From the cell containing the given text, extract its center point as (x, y) coordinate. 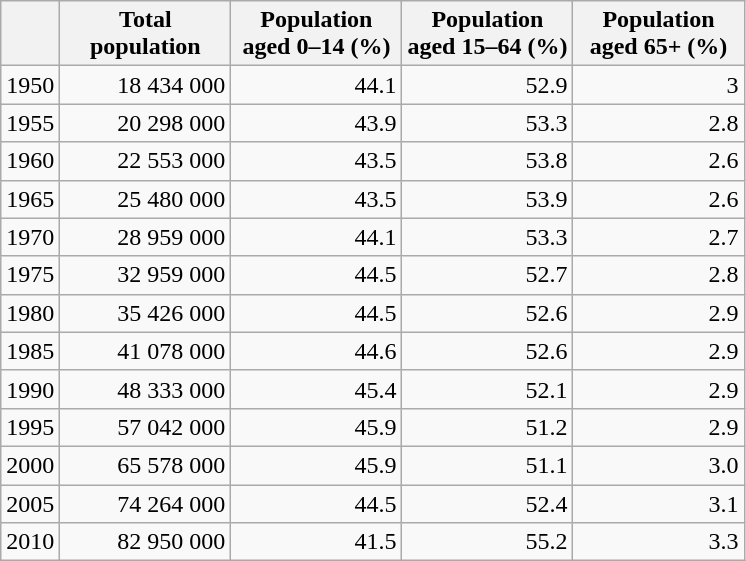
2.7 (658, 237)
3.3 (658, 542)
65 578 000 (146, 465)
Total population (146, 34)
3.1 (658, 503)
52.9 (488, 85)
74 264 000 (146, 503)
2005 (30, 503)
1975 (30, 275)
1960 (30, 161)
2010 (30, 542)
18 434 000 (146, 85)
22 553 000 (146, 161)
3.0 (658, 465)
1970 (30, 237)
43.9 (316, 123)
51.1 (488, 465)
44.6 (316, 351)
82 950 000 (146, 542)
20 298 000 (146, 123)
Population aged 0–14 (%) (316, 34)
Population aged 15–64 (%) (488, 34)
Population aged 65+ (%) (658, 34)
53.8 (488, 161)
32 959 000 (146, 275)
57 042 000 (146, 427)
35 426 000 (146, 313)
3 (658, 85)
41.5 (316, 542)
25 480 000 (146, 199)
48 333 000 (146, 389)
52.1 (488, 389)
2000 (30, 465)
28 959 000 (146, 237)
51.2 (488, 427)
52.7 (488, 275)
53.9 (488, 199)
1950 (30, 85)
1980 (30, 313)
1985 (30, 351)
45.4 (316, 389)
55.2 (488, 542)
1955 (30, 123)
52.4 (488, 503)
41 078 000 (146, 351)
1965 (30, 199)
1990 (30, 389)
1995 (30, 427)
